Detect which cell encompasses the target text, then output its [X, Y] center coordinate. 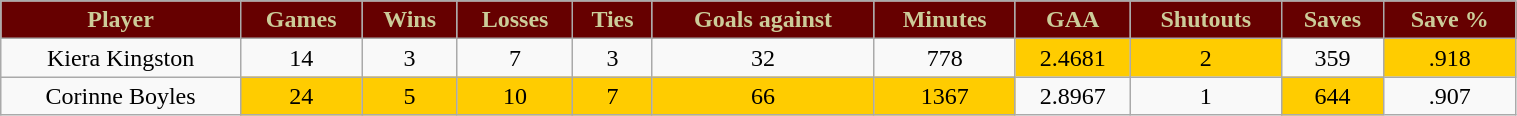
359 [1333, 58]
Player [121, 20]
Games [301, 20]
1 [1206, 96]
Wins [410, 20]
1367 [944, 96]
GAA [1072, 20]
Corinne Boyles [121, 96]
66 [763, 96]
Losses [515, 20]
14 [301, 58]
32 [763, 58]
Ties [612, 20]
.918 [1450, 58]
778 [944, 58]
.907 [1450, 96]
2.8967 [1072, 96]
Saves [1333, 20]
Shutouts [1206, 20]
5 [410, 96]
10 [515, 96]
Kiera Kingston [121, 58]
Save % [1450, 20]
644 [1333, 96]
24 [301, 96]
2.4681 [1072, 58]
Goals against [763, 20]
Minutes [944, 20]
2 [1206, 58]
